Determine the (X, Y) coordinate at the center of the cell enclosing the given text.  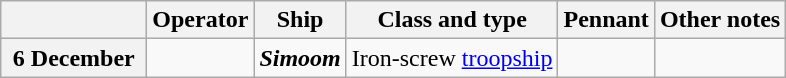
Ship (300, 20)
Simoom (300, 58)
Other notes (720, 20)
Iron-screw troopship (452, 58)
Class and type (452, 20)
Operator (200, 20)
6 December (74, 58)
Pennant (606, 20)
